Locate the cell with the specified text and output its [X, Y] center coordinate. 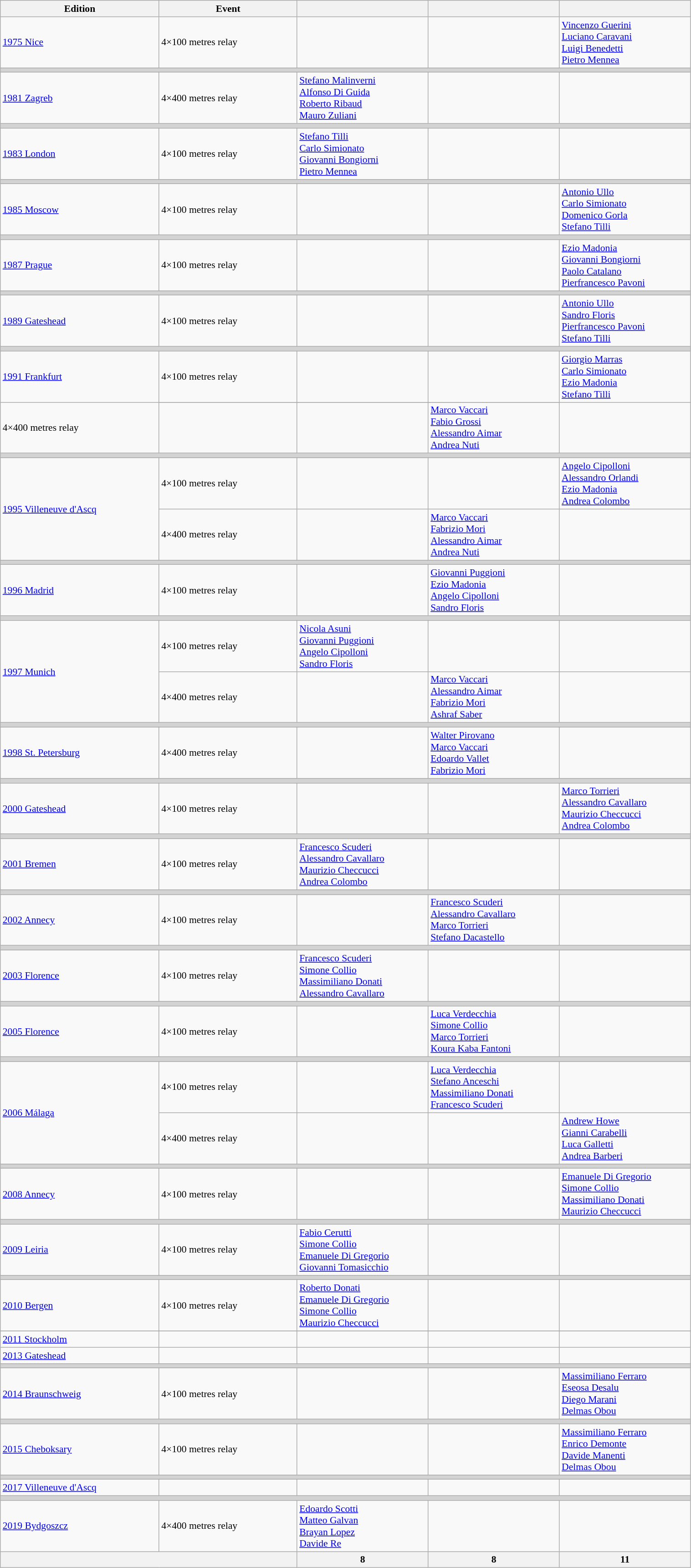
Marco VaccariAlessandro AimarFabrizio MoriAshraf Saber [494, 697]
1981 Zagreb [80, 98]
2013 Gateshead [80, 1356]
11 [625, 1560]
Nicola AsuniGiovanni PuggioniAngelo CipolloniSandro Floris [363, 646]
2010 Bergen [80, 1305]
2019 Bydgoszcz [80, 1526]
Edition [80, 9]
Stefano TilliCarlo SimionatoGiovanni BongiorniPietro Mennea [363, 154]
Luca VerdecchiaSimone CollioMarco TorrieriKoura Kaba Fantoni [494, 1032]
Giovanni PuggioniEzio MadoniaAngelo CipolloniSandro Floris [494, 590]
Giorgio MarrasCarlo SimionatoEzio MadoniaStefano Tilli [625, 377]
Francesco ScuderiAlessandro CavallaroMaurizio CheccucciAndrea Colombo [363, 864]
1998 St. Petersburg [80, 753]
1983 London [80, 154]
2005 Florence [80, 1032]
Massimiliano FerraroEseosa DesaluDiego MaraniDelmas Obou [625, 1394]
Event [228, 9]
2001 Bremen [80, 864]
2003 Florence [80, 976]
2002 Annecy [80, 920]
Fabio CeruttiSimone CollioEmanuele Di GregorioGiovanni Tomasicchio [363, 1250]
2011 Stockholm [80, 1339]
2008 Annecy [80, 1194]
Antonio UlloSandro FlorisPierfrancesco PavoniStefano Tilli [625, 321]
Luca VerdecchiaStefano AnceschiMassimiliano DonatiFrancesco Scuderi [494, 1087]
Angelo CipolloniAlessandro OrlandiEzio MadoniaAndrea Colombo [625, 484]
Stefano MalinverniAlfonso Di GuidaRoberto RibaudMauro Zuliani [363, 98]
2009 Leiria [80, 1250]
1985 Moscow [80, 210]
Ezio MadoniaGiovanni BongiorniPaolo CatalanoPierfrancesco Pavoni [625, 265]
Francesco ScuderiAlessandro CavallaroMarco TorrieriStefano Dacastello [494, 920]
Massimiliano FerraroEnrico DemonteDavide ManentiDelmas Obou [625, 1449]
1989 Gateshead [80, 321]
1995 Villeneuve d'Ascq [80, 509]
2017 Villeneuve d'Ascq [80, 1488]
Marco VaccariFabio GrossiAlessandro AimarAndrea Nuti [494, 428]
Andrew HoweGianni CarabelliLuca GallettiAndrea Barberi [625, 1138]
Francesco ScuderiSimone CollioMassimiliano DonatiAlessandro Cavallaro [363, 976]
Edoardo ScottiMatteo GalvanBrayan LopezDavide Re [363, 1526]
1997 Munich [80, 671]
1987 Prague [80, 265]
Walter PirovanoMarco VaccariEdoardo ValletFabrizio Mori [494, 753]
Marco VaccariFabrizio MoriAlessandro AimarAndrea Nuti [494, 535]
Emanuele Di GregorioSimone CollioMassimiliano DonatiMaurizio Checcucci [625, 1194]
1991 Frankfurt [80, 377]
Vincenzo GueriniLuciano CaravaniLuigi BenedettiPietro Mennea [625, 42]
Antonio UlloCarlo SimionatoDomenico GorlaStefano Tilli [625, 210]
Roberto DonatiEmanuele Di GregorioSimone CollioMaurizio Checcucci [363, 1305]
2000 Gateshead [80, 809]
2015 Cheboksary [80, 1449]
Marco TorrieriAlessandro CavallaroMaurizio CheccucciAndrea Colombo [625, 809]
1975 Nice [80, 42]
1996 Madrid [80, 590]
2006 Málaga [80, 1113]
2014 Braunschweig [80, 1394]
